Scan for the cell matching the given text and deliver its [X, Y] coordinate at center. 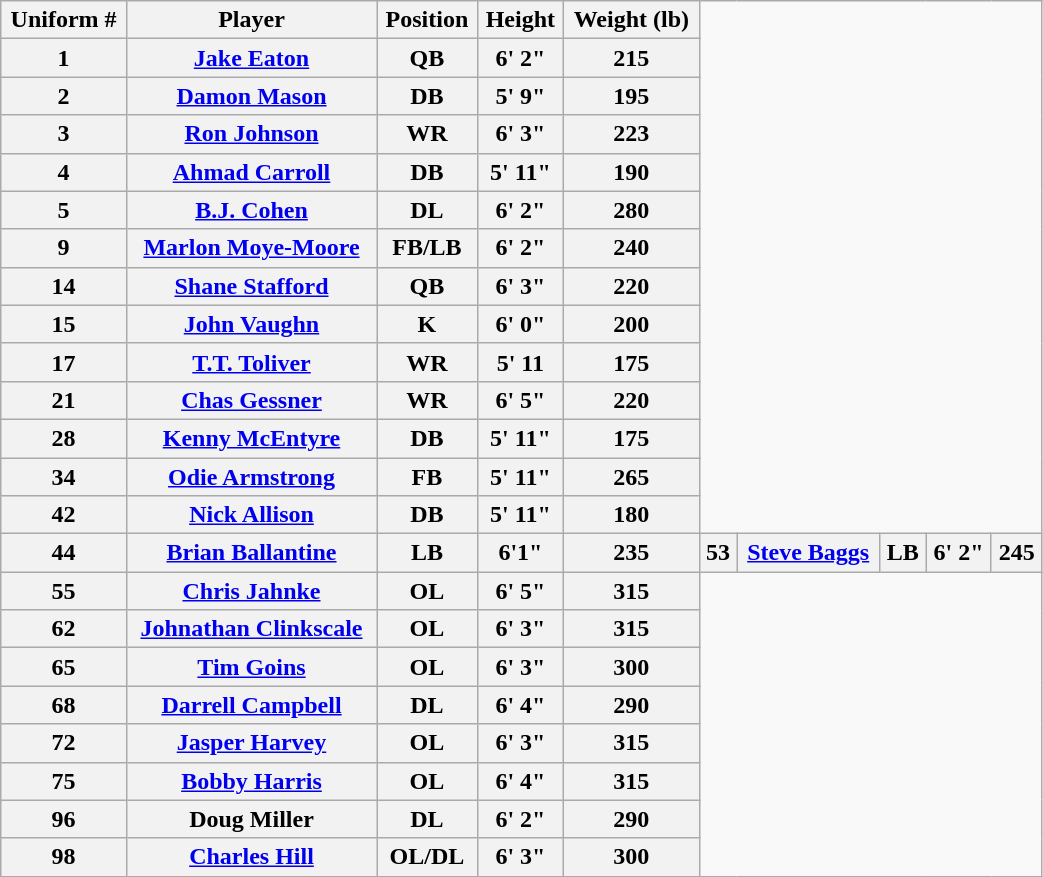
Charles Hill [251, 857]
5 [64, 210]
21 [64, 400]
240 [632, 248]
28 [64, 438]
Marlon Moye-Moore [251, 248]
15 [64, 324]
Damon Mason [251, 96]
FB/LB [428, 248]
44 [64, 553]
96 [64, 819]
Brian Ballantine [251, 553]
180 [632, 515]
53 [718, 553]
Chris Jahnke [251, 591]
6' 0" [520, 324]
Darrell Campbell [251, 705]
B.J. Cohen [251, 210]
Doug Miller [251, 819]
Jasper Harvey [251, 743]
34 [64, 477]
235 [632, 553]
Height [520, 20]
62 [64, 629]
9 [64, 248]
Johnathan Clinkscale [251, 629]
Position [428, 20]
Uniform # [64, 20]
42 [64, 515]
Jake Eaton [251, 58]
75 [64, 781]
98 [64, 857]
265 [632, 477]
5' 9" [520, 96]
Nick Allison [251, 515]
17 [64, 362]
2 [64, 96]
215 [632, 58]
4 [64, 172]
6'1" [520, 553]
Tim Goins [251, 667]
68 [64, 705]
Odie Armstrong [251, 477]
200 [632, 324]
Chas Gessner [251, 400]
14 [64, 286]
65 [64, 667]
T.T. Toliver [251, 362]
Steve Baggs [808, 553]
OL/DL [428, 857]
Player [251, 20]
5' 11 [520, 362]
Kenny McEntyre [251, 438]
72 [64, 743]
55 [64, 591]
K [428, 324]
Weight (lb) [632, 20]
223 [632, 134]
280 [632, 210]
John Vaughn [251, 324]
Shane Stafford [251, 286]
245 [1016, 553]
195 [632, 96]
190 [632, 172]
Ahmad Carroll [251, 172]
FB [428, 477]
3 [64, 134]
Ron Johnson [251, 134]
1 [64, 58]
Bobby Harris [251, 781]
